Scan for the cell matching the given text and deliver its [X, Y] coordinate at center. 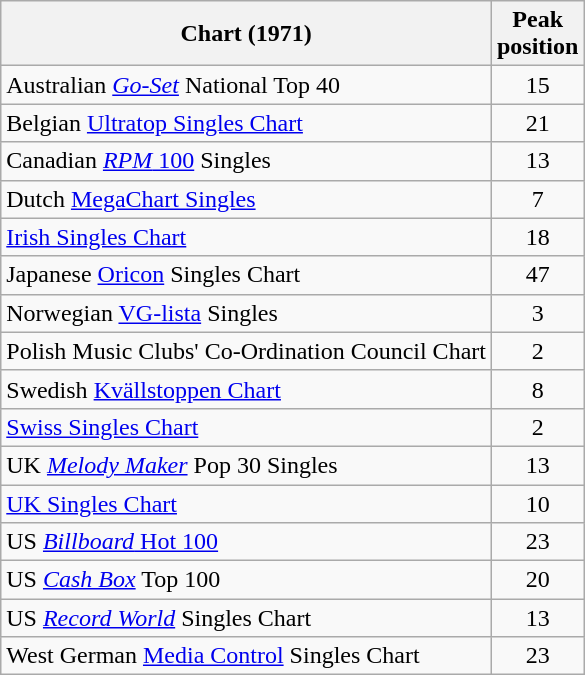
Australian Go-Set National Top 40 [246, 85]
UK Melody Maker Pop 30 Singles [246, 465]
Japanese Oricon Singles Chart [246, 275]
Polish Music Clubs' Co-Ordination Council Chart [246, 351]
3 [537, 313]
Swedish Kvällstoppen Chart [246, 389]
West German Media Control Singles Chart [246, 656]
47 [537, 275]
UK Singles Chart [246, 503]
US Cash Box Top 100 [246, 580]
8 [537, 389]
20 [537, 580]
US Record World Singles Chart [246, 618]
Irish Singles Chart [246, 237]
US Billboard Hot 100 [246, 542]
Norwegian VG-lista Singles [246, 313]
Chart (1971) [246, 34]
Peakposition [537, 34]
21 [537, 123]
Swiss Singles Chart [246, 427]
Dutch MegaChart Singles [246, 199]
Belgian Ultratop Singles Chart [246, 123]
7 [537, 199]
10 [537, 503]
15 [537, 85]
Canadian RPM 100 Singles [246, 161]
18 [537, 237]
